Pinpoint the cell where the given text exists, returning its [X, Y] midpoint coordinate. 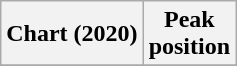
Chart (2020) [72, 34]
Peakposition [189, 34]
